For the text-containing cell, return its midpoint in [X, Y] coordinate format. 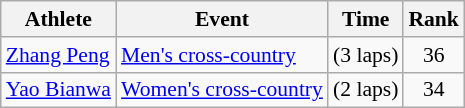
Zhang Peng [58, 55]
Time [366, 19]
36 [434, 55]
Women's cross-country [222, 90]
Yao Bianwa [58, 90]
(2 laps) [366, 90]
Event [222, 19]
34 [434, 90]
Rank [434, 19]
Athlete [58, 19]
(3 laps) [366, 55]
Men's cross-country [222, 55]
